Search for the cell housing the specified text and yield its [X, Y] center coordinate. 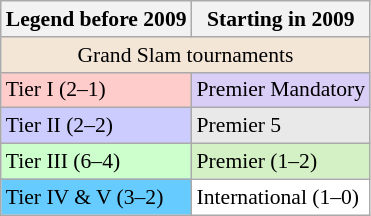
Premier 5 [282, 126]
Starting in 2009 [282, 19]
Tier II (2–2) [96, 126]
Legend before 2009 [96, 19]
Grand Slam tournaments [186, 55]
Premier (1–2) [282, 162]
International (1–0) [282, 197]
Tier IV & V (3–2) [96, 197]
Tier I (2–1) [96, 90]
Premier Mandatory [282, 90]
Tier III (6–4) [96, 162]
